For the text-containing cell, return its midpoint in (X, Y) coordinate format. 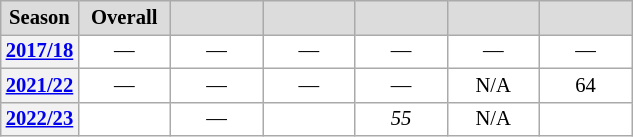
Season (40, 17)
64 (585, 85)
2017/18 (40, 51)
55 (401, 119)
2022/23 (40, 119)
2021/22 (40, 85)
Overall (124, 17)
